Detect which cell encompasses the target text, then output its [X, Y] center coordinate. 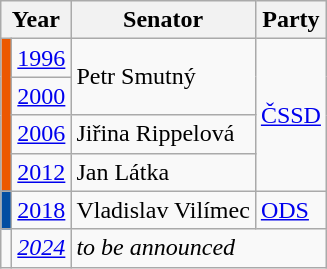
Vladislav Vilímec [163, 210]
2006 [42, 134]
1996 [42, 58]
Party [290, 20]
2024 [42, 248]
2000 [42, 96]
Jiřina Rippelová [163, 134]
Year [36, 20]
Senator [163, 20]
Jan Látka [163, 172]
to be announced [199, 248]
ČSSD [290, 115]
2012 [42, 172]
Petr Smutný [163, 77]
ODS [290, 210]
2018 [42, 210]
